Provide the [X, Y] coordinate of the cell's center where the given text is located.  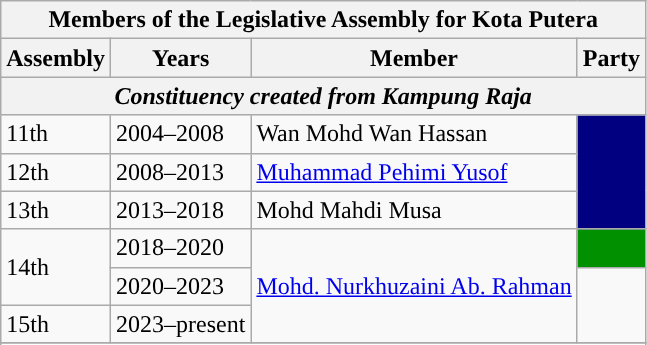
Wan Mohd Wan Hassan [414, 134]
15th [56, 324]
11th [56, 134]
Party [611, 58]
2023–present [180, 324]
Members of the Legislative Assembly for Kota Putera [324, 20]
12th [56, 172]
13th [56, 210]
Constituency created from Kampung Raja [324, 96]
2004–2008 [180, 134]
14th [56, 267]
2020–2023 [180, 286]
2018–2020 [180, 248]
2008–2013 [180, 172]
Muhammad Pehimi Yusof [414, 172]
Mohd Mahdi Musa [414, 210]
Assembly [56, 58]
Years [180, 58]
Member [414, 58]
2013–2018 [180, 210]
Mohd. Nurkhuzaini Ab. Rahman [414, 286]
